Provide the [x, y] coordinate of the cell's center where the given text is located.  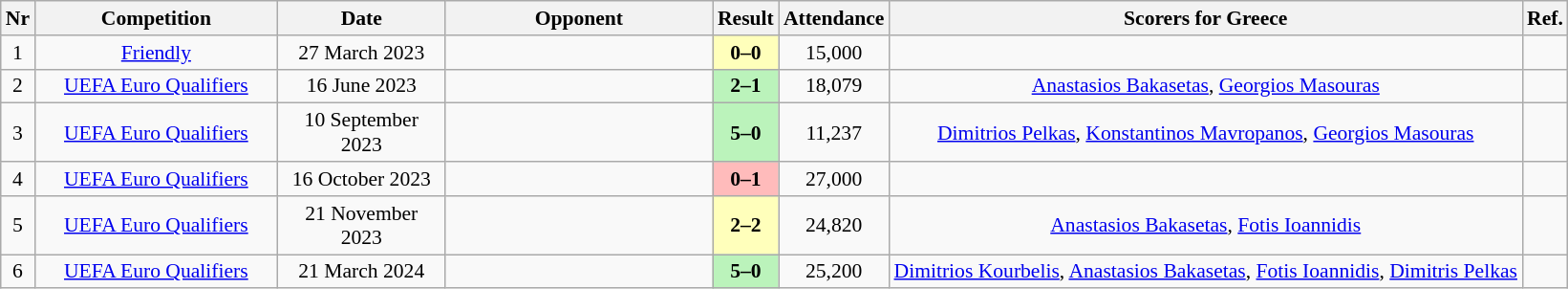
Anastasios Bakasetas, Georgios Masouras [1206, 86]
Result [745, 18]
1 [17, 53]
2–2 [745, 226]
Competition [157, 18]
27,000 [834, 179]
27 March 2023 [361, 53]
Attendance [834, 18]
Friendly [157, 53]
2–1 [745, 86]
Nr [17, 18]
21 November 2023 [361, 226]
Dimitrios Pelkas, Konstantinos Mavropanos, Georgios Masouras [1206, 132]
Scorers for Greece [1206, 18]
Ref. [1545, 18]
24,820 [834, 226]
6 [17, 272]
16 June 2023 [361, 86]
10 September 2023 [361, 132]
21 March 2024 [361, 272]
3 [17, 132]
Dimitrios Kourbelis, Anastasios Bakasetas, Fotis Ioannidis, Dimitris Pelkas [1206, 272]
2 [17, 86]
0–0 [745, 53]
25,200 [834, 272]
11,237 [834, 132]
Date [361, 18]
Anastasios Bakasetas, Fotis Ioannidis [1206, 226]
5 [17, 226]
15,000 [834, 53]
0–1 [745, 179]
4 [17, 179]
Opponent [579, 18]
16 October 2023 [361, 179]
18,079 [834, 86]
